Return the (X, Y) coordinate for the center point of the cell that contains the specified text.  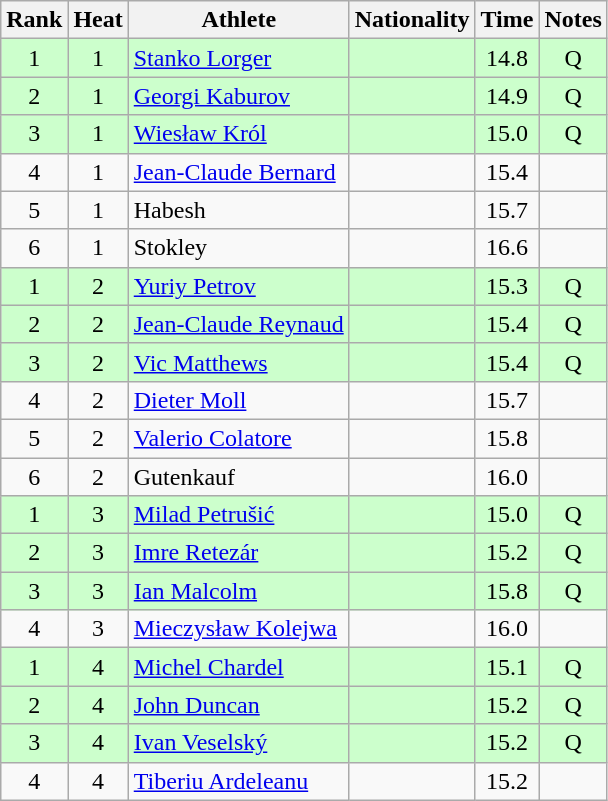
Heat (98, 20)
Ian Malcolm (238, 591)
Notes (573, 20)
15.3 (507, 286)
14.9 (507, 96)
Mieczysław Kolejwa (238, 629)
Stokley (238, 248)
Vic Matthews (238, 362)
Gutenkauf (238, 477)
Valerio Colatore (238, 438)
15.1 (507, 667)
Habesh (238, 210)
Michel Chardel (238, 667)
Milad Petrušić (238, 515)
Stanko Lorger (238, 58)
Imre Retezár (238, 553)
Rank (34, 20)
Jean-Claude Bernard (238, 172)
Time (507, 20)
Wiesław Król (238, 134)
John Duncan (238, 705)
14.8 (507, 58)
Nationality (412, 20)
Ivan Veselský (238, 743)
Georgi Kaburov (238, 96)
Athlete (238, 20)
Yuriy Petrov (238, 286)
Tiberiu Ardeleanu (238, 781)
Dieter Moll (238, 400)
16.6 (507, 248)
Jean-Claude Reynaud (238, 324)
